Output the (X, Y) coordinate of the center of the cell containing the given text.  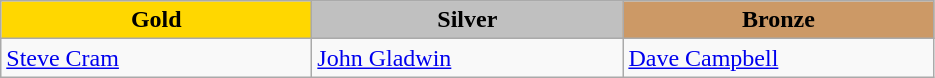
Dave Campbell (778, 58)
Silver (468, 20)
Bronze (778, 20)
Gold (156, 20)
Steve Cram (156, 58)
John Gladwin (468, 58)
